Extract the [x, y] coordinate from the center of the cell holding the provided text.  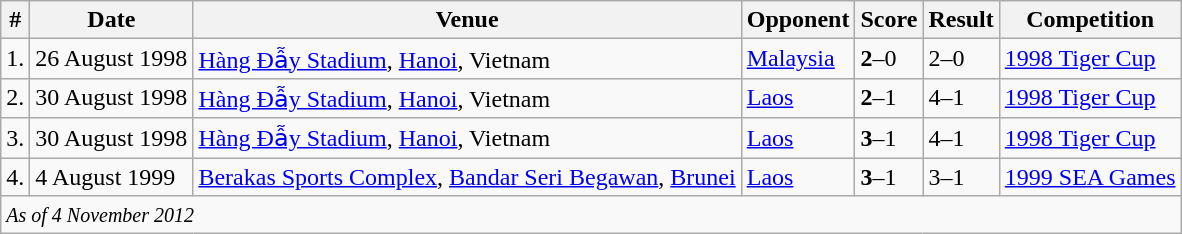
2–1 [889, 98]
Date [112, 20]
Venue [467, 20]
# [16, 20]
Malaysia [798, 59]
Result [961, 20]
Berakas Sports Complex, Bandar Seri Begawan, Brunei [467, 177]
4 August 1999 [112, 177]
3. [16, 138]
Score [889, 20]
26 August 1998 [112, 59]
Opponent [798, 20]
1. [16, 59]
Competition [1090, 20]
As of 4 November 2012 [591, 215]
4. [16, 177]
1999 SEA Games [1090, 177]
2. [16, 98]
